Search for the cell housing the specified text and yield its [X, Y] center coordinate. 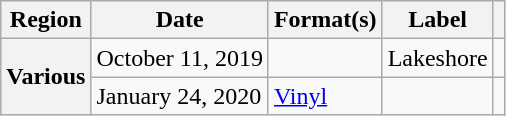
October 11, 2019 [180, 58]
January 24, 2020 [180, 96]
Date [180, 20]
Various [46, 77]
Region [46, 20]
Vinyl [325, 96]
Lakeshore [438, 58]
Label [438, 20]
Format(s) [325, 20]
